Output the [X, Y] coordinate of the center of the cell containing the given text.  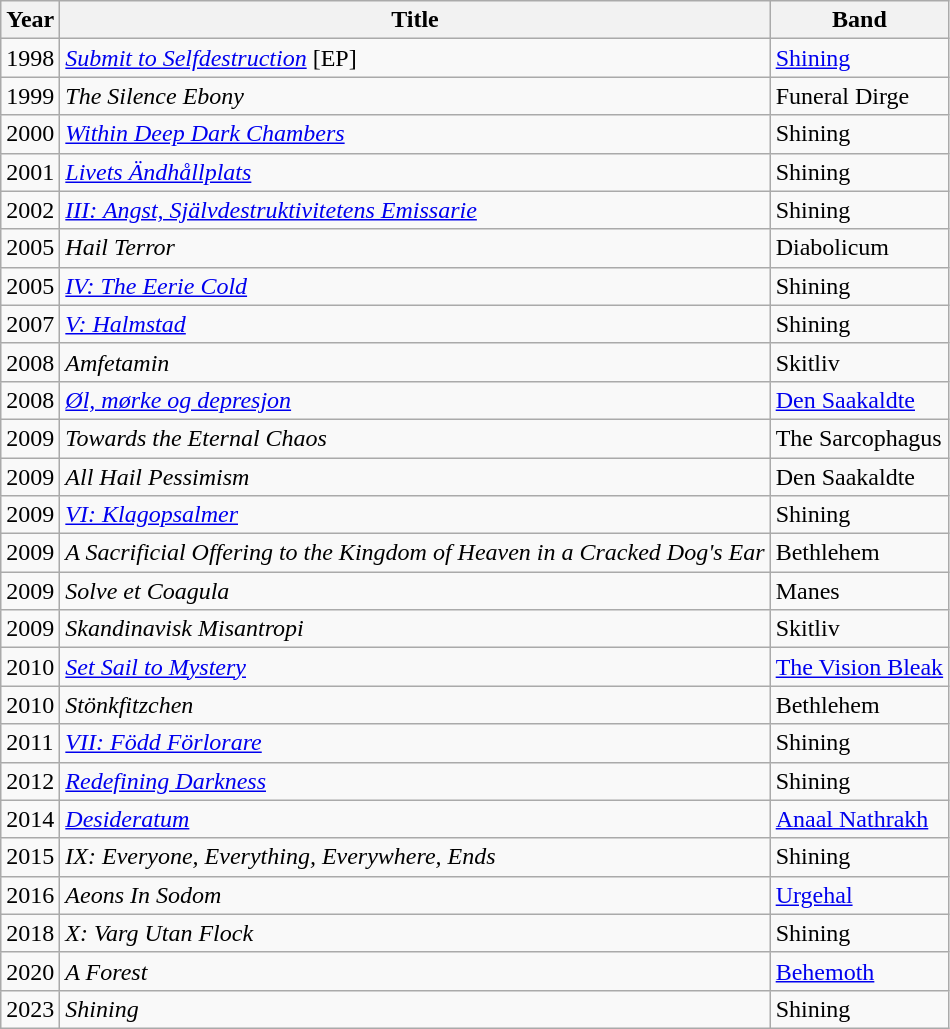
X: Varg Utan Flock [415, 933]
Title [415, 20]
Solve et Coagula [415, 591]
2002 [30, 210]
Year [30, 20]
Towards the Eternal Chaos [415, 438]
A Sacrificial Offering to the Kingdom of Heaven in a Cracked Dog's Ear [415, 553]
Stönkfitzchen [415, 705]
2023 [30, 1009]
Anaal Nathrakh [859, 819]
Diabolicum [859, 248]
Manes [859, 591]
Hail Terror [415, 248]
2014 [30, 819]
Behemoth [859, 971]
A Forest [415, 971]
Aeons In Sodom [415, 895]
VII: Född Förlorare [415, 743]
IX: Everyone, Everything, Everywhere, Ends [415, 857]
Redefining Darkness [415, 781]
VI: Klagopsalmer [415, 515]
Within Deep Dark Chambers [415, 134]
Submit to Selfdestruction [EP] [415, 58]
2007 [30, 324]
2000 [30, 134]
2018 [30, 933]
Band [859, 20]
V: Halmstad [415, 324]
Desideratum [415, 819]
2016 [30, 895]
The Vision Bleak [859, 667]
1998 [30, 58]
1999 [30, 96]
2011 [30, 743]
Set Sail to Mystery [415, 667]
2015 [30, 857]
Funeral Dirge [859, 96]
Skandinavisk Misantropi [415, 629]
Øl, mørke og depresjon [415, 400]
IV: The Eerie Cold [415, 286]
The Sarcophagus [859, 438]
Urgehal [859, 895]
2020 [30, 971]
III: Angst, Självdestruktivitetens Emissarie [415, 210]
2001 [30, 172]
Amfetamin [415, 362]
All Hail Pessimism [415, 477]
2012 [30, 781]
Livets Ändhållplats [415, 172]
The Silence Ebony [415, 96]
